Find where the given text appears and provide that cell's center as (X, Y) coordinate. 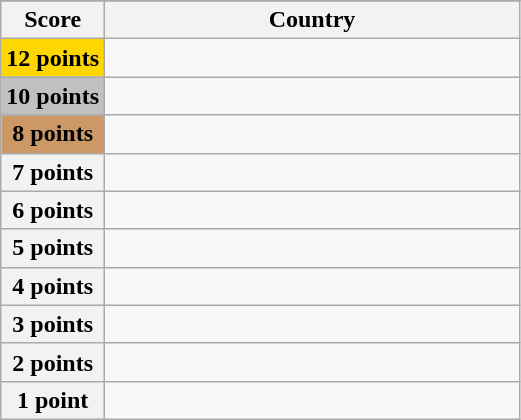
2 points (53, 362)
12 points (53, 58)
Country (312, 20)
10 points (53, 96)
4 points (53, 286)
Score (53, 20)
7 points (53, 172)
8 points (53, 134)
1 point (53, 400)
6 points (53, 210)
3 points (53, 324)
5 points (53, 248)
